Extract the [X, Y] coordinate from the center of the cell holding the provided text.  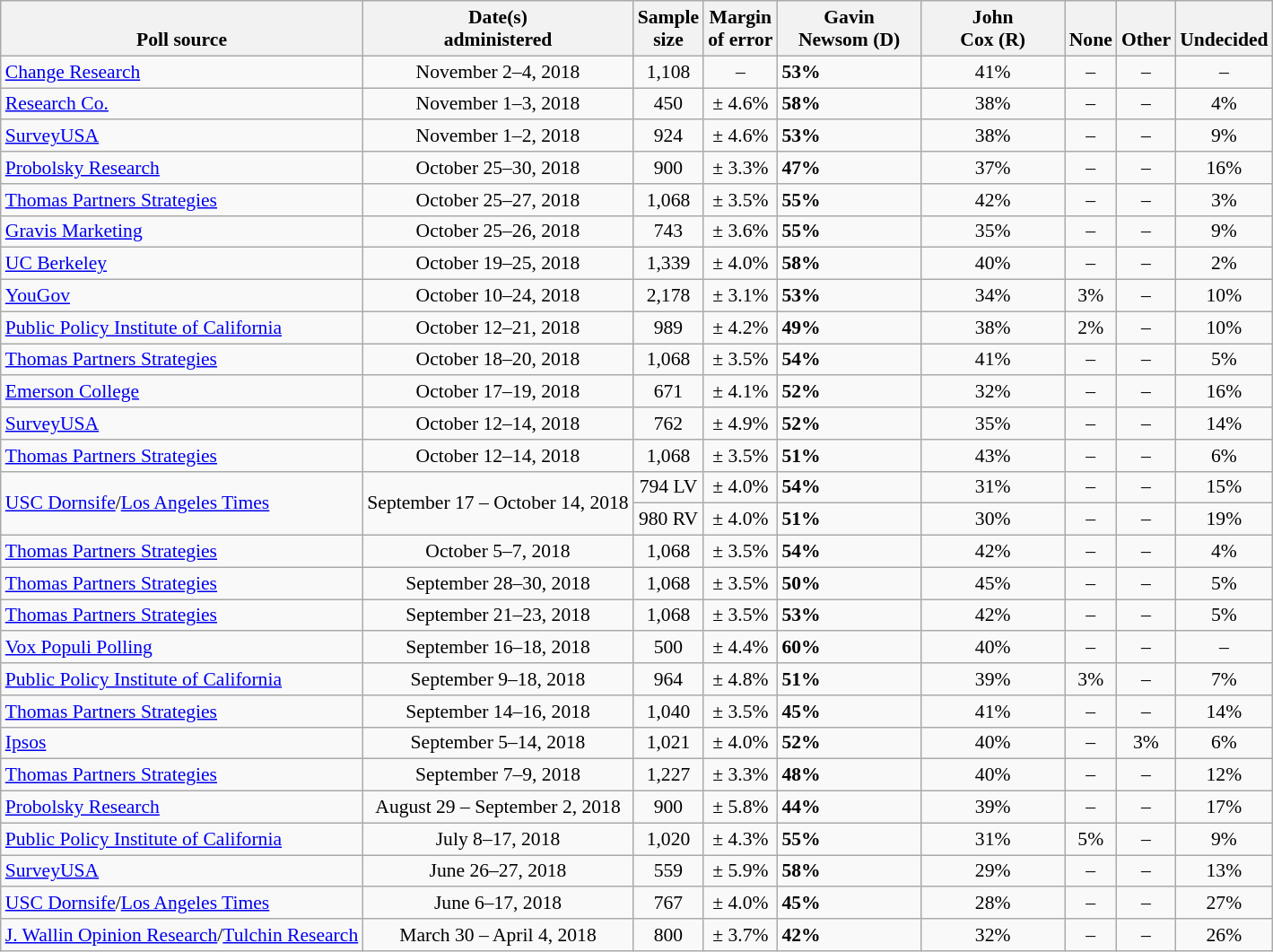
September 5–14, 2018 [497, 743]
Marginof error [740, 29]
500 [668, 648]
964 [668, 679]
± 4.8% [740, 679]
980 RV [668, 520]
47% [849, 168]
671 [668, 392]
28% [993, 904]
Vox Populi Polling [182, 648]
UC Berkeley [182, 264]
Poll source [182, 29]
October 5–7, 2018 [497, 552]
Research Co. [182, 104]
September 16–18, 2018 [497, 648]
559 [668, 871]
44% [849, 808]
49% [849, 328]
± 4.9% [740, 424]
29% [993, 871]
Gravis Marketing [182, 231]
26% [1224, 935]
JohnCox (R) [993, 29]
1,020 [668, 839]
30% [993, 520]
1,108 [668, 72]
7% [1224, 679]
± 4.2% [740, 328]
Other [1147, 29]
GavinNewsom (D) [849, 29]
15% [1224, 487]
Undecided [1224, 29]
± 4.3% [740, 839]
2,178 [668, 296]
September 9–18, 2018 [497, 679]
± 5.9% [740, 871]
August 29 – September 2, 2018 [497, 808]
17% [1224, 808]
July 8–17, 2018 [497, 839]
1,227 [668, 775]
September 21–23, 2018 [497, 616]
19% [1224, 520]
1,339 [668, 264]
October 18–20, 2018 [497, 360]
October 25–30, 2018 [497, 168]
762 [668, 424]
September 14–16, 2018 [497, 712]
800 [668, 935]
1,040 [668, 712]
1,021 [668, 743]
12% [1224, 775]
450 [668, 104]
Date(s)administered [497, 29]
October 25–27, 2018 [497, 200]
March 30 – April 4, 2018 [497, 935]
± 4.4% [740, 648]
October 17–19, 2018 [497, 392]
37% [993, 168]
November 1–3, 2018 [497, 104]
± 4.1% [740, 392]
794 LV [668, 487]
October 19–25, 2018 [497, 264]
48% [849, 775]
60% [849, 648]
43% [993, 456]
June 6–17, 2018 [497, 904]
± 3.1% [740, 296]
767 [668, 904]
Emerson College [182, 392]
924 [668, 136]
± 3.7% [740, 935]
50% [849, 583]
27% [1224, 904]
October 10–24, 2018 [497, 296]
November 1–2, 2018 [497, 136]
Ipsos [182, 743]
October 12–21, 2018 [497, 328]
June 26–27, 2018 [497, 871]
September 28–30, 2018 [497, 583]
October 25–26, 2018 [497, 231]
989 [668, 328]
34% [993, 296]
YouGov [182, 296]
Samplesize [668, 29]
± 5.8% [740, 808]
743 [668, 231]
None [1091, 29]
November 2–4, 2018 [497, 72]
September 7–9, 2018 [497, 775]
13% [1224, 871]
± 3.6% [740, 231]
J. Wallin Opinion Research/Tulchin Research [182, 935]
September 17 – October 14, 2018 [497, 502]
Change Research [182, 72]
